Provide the (X, Y) coordinate of the cell's center where the given text is located.  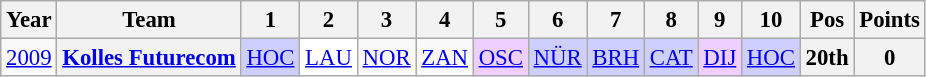
4 (444, 20)
9 (720, 20)
NOR (386, 58)
10 (772, 20)
OSC (500, 58)
5 (500, 20)
2009 (29, 58)
8 (671, 20)
20th (827, 58)
Team (149, 20)
Points (890, 20)
ZAN (444, 58)
6 (558, 20)
0 (890, 58)
7 (616, 20)
2 (328, 20)
3 (386, 20)
DIJ (720, 58)
LAU (328, 58)
BRH (616, 58)
NÜR (558, 58)
Kolles Futurecom (149, 58)
Year (29, 20)
Pos (827, 20)
1 (270, 20)
CAT (671, 58)
